From the cell containing the given text, extract its center point as [X, Y] coordinate. 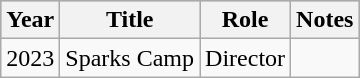
Title [130, 20]
Sparks Camp [130, 58]
Role [246, 20]
Notes [325, 20]
2023 [30, 58]
Year [30, 20]
Director [246, 58]
